Detect which cell encompasses the target text, then output its [x, y] center coordinate. 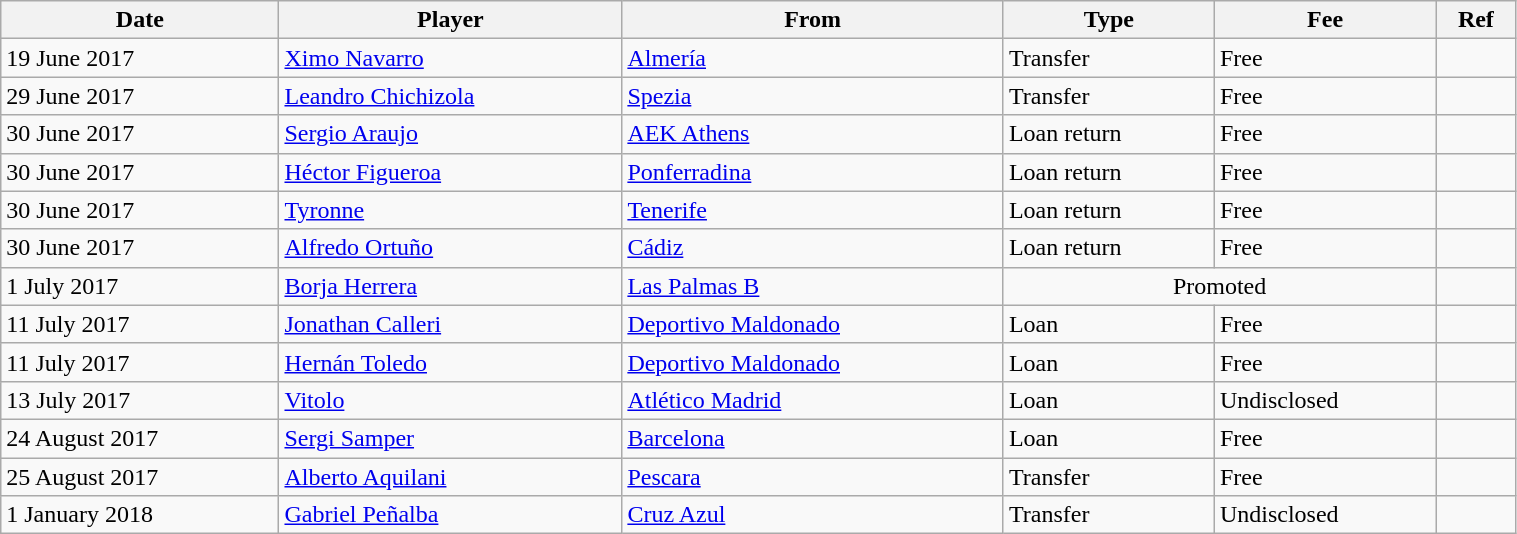
From [813, 20]
Jonathan Calleri [450, 324]
25 August 2017 [140, 477]
Pescara [813, 477]
Player [450, 20]
Vitolo [450, 400]
Las Palmas B [813, 286]
Ponferradina [813, 172]
AEK Athens [813, 134]
Héctor Figueroa [450, 172]
Ref [1476, 20]
Tyronne [450, 210]
Cádiz [813, 248]
Promoted [1219, 286]
Tenerife [813, 210]
24 August 2017 [140, 438]
19 June 2017 [140, 58]
Alberto Aquilani [450, 477]
Almería [813, 58]
Hernán Toledo [450, 362]
Date [140, 20]
Fee [1324, 20]
Leandro Chichizola [450, 96]
13 July 2017 [140, 400]
Atlético Madrid [813, 400]
Alfredo Ortuño [450, 248]
Barcelona [813, 438]
Cruz Azul [813, 515]
Gabriel Peñalba [450, 515]
Sergi Samper [450, 438]
1 January 2018 [140, 515]
Borja Herrera [450, 286]
29 June 2017 [140, 96]
Ximo Navarro [450, 58]
Spezia [813, 96]
1 July 2017 [140, 286]
Type [1108, 20]
Sergio Araujo [450, 134]
